Capture the cell that displays the provided text and extract its [x, y] central coordinate. 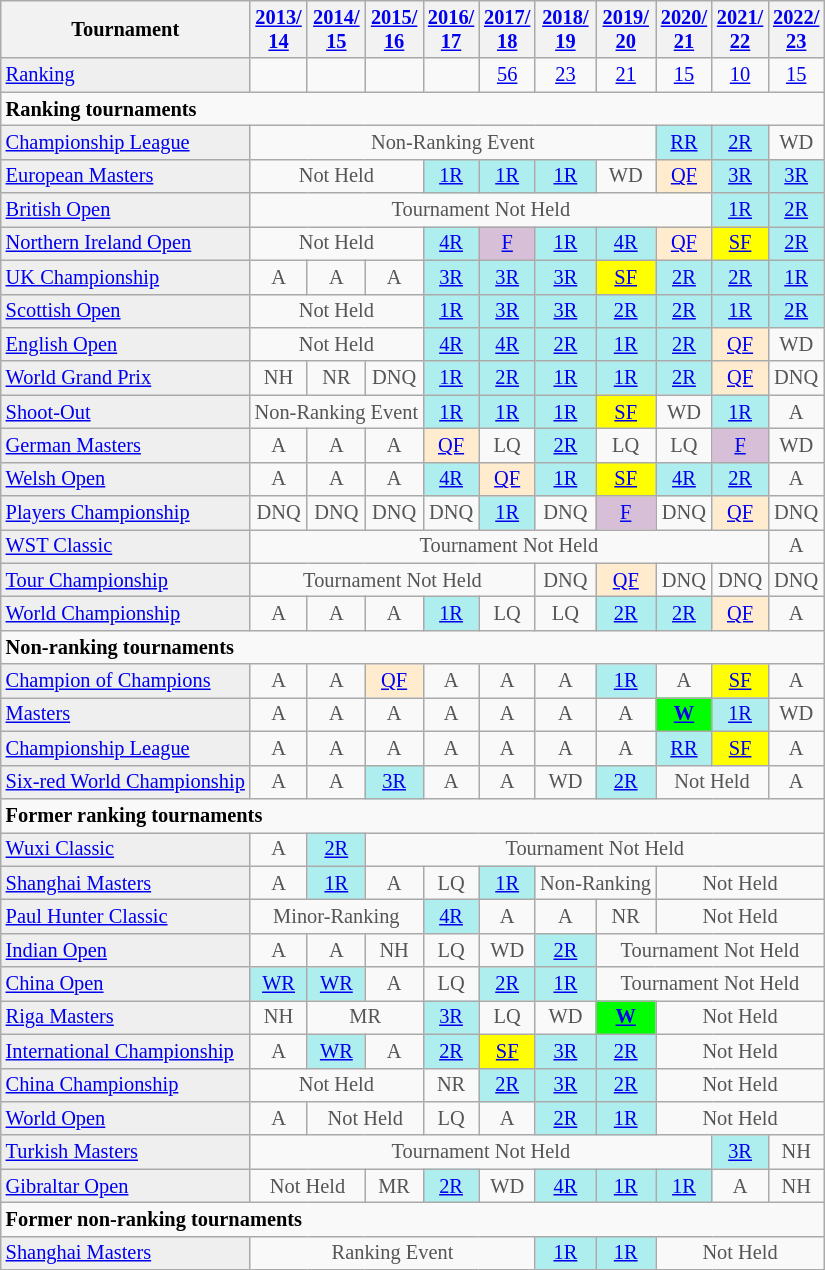
UK Championship [126, 277]
2014/15 [336, 29]
Players Championship [126, 513]
European Masters [126, 176]
Turkish Masters [126, 1152]
Six-red World Championship [126, 782]
2020/21 [684, 29]
China Championship [126, 1085]
56 [507, 75]
Tour Championship [126, 580]
Champion of Champions [126, 681]
2022/23 [796, 29]
10 [740, 75]
Gibraltar Open [126, 1186]
Ranking [126, 75]
British Open [126, 210]
2017/18 [507, 29]
World Open [126, 1118]
Tournament [126, 29]
Minor-Ranking [336, 916]
2019/20 [626, 29]
2018/19 [565, 29]
Ranking tournaments [412, 109]
Indian Open [126, 950]
Ranking Event [393, 1253]
Masters [126, 714]
World Championship [126, 613]
Wuxi Classic [126, 849]
23 [565, 75]
Riga Masters [126, 1017]
2021/22 [740, 29]
Non-ranking tournaments [412, 647]
Northern Ireland Open [126, 243]
WST Classic [126, 546]
Paul Hunter Classic [126, 916]
Former non-ranking tournaments [412, 1219]
German Masters [126, 445]
China Open [126, 984]
2015/16 [394, 29]
International Championship [126, 1051]
21 [626, 75]
Non-Ranking [596, 883]
Former ranking tournaments [412, 815]
English Open [126, 344]
2016/17 [451, 29]
Welsh Open [126, 479]
Shoot-Out [126, 412]
Scottish Open [126, 311]
World Grand Prix [126, 378]
2013/14 [279, 29]
